Search for the cell housing the specified text and yield its [x, y] center coordinate. 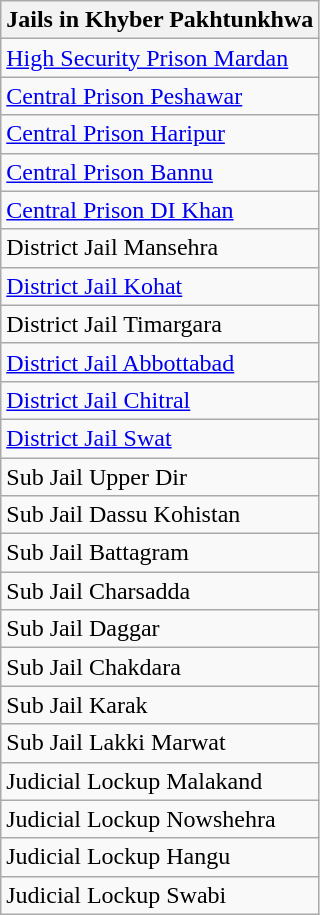
Sub Jail Karak [160, 705]
Central Prison Haripur [160, 134]
Judicial Lockup Malakand [160, 781]
Jails in Khyber Pakhtunkhwa [160, 20]
District Jail Timargara [160, 324]
Central Prison Peshawar [160, 96]
Sub Jail Dassu Kohistan [160, 515]
District Jail Abbottabad [160, 362]
Judicial Lockup Nowshehra [160, 819]
Central Prison DI Khan [160, 210]
District Jail Chitral [160, 400]
District Jail Swat [160, 438]
Sub Jail Charsadda [160, 591]
Sub Jail Daggar [160, 629]
Central Prison Bannu [160, 172]
Judicial Lockup Swabi [160, 895]
Sub Jail Upper Dir [160, 477]
District Jail Mansehra [160, 248]
Sub Jail Chakdara [160, 667]
Sub Jail Battagram [160, 553]
Sub Jail Lakki Marwat [160, 743]
Judicial Lockup Hangu [160, 857]
High Security Prison Mardan [160, 58]
District Jail Kohat [160, 286]
